Pinpoint the cell where the given text exists, returning its (x, y) midpoint coordinate. 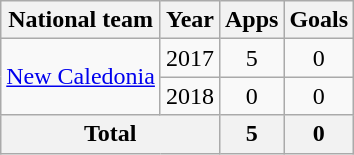
Goals (319, 20)
2017 (190, 58)
National team (81, 20)
New Caledonia (81, 77)
Total (110, 134)
2018 (190, 96)
Apps (251, 20)
Year (190, 20)
